Identify which cell holds the provided text, then report its (x, y) central coordinate. 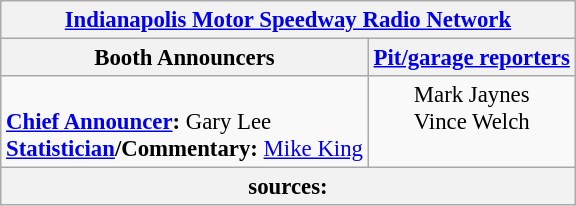
Chief Announcer: Gary Lee Statistician/Commentary: Mike King (185, 122)
sources: (288, 187)
Booth Announcers (185, 58)
Pit/garage reporters (472, 58)
Mark JaynesVince Welch (472, 122)
Indianapolis Motor Speedway Radio Network (288, 20)
